Return the [x, y] coordinate for the center point of the cell that contains the specified text.  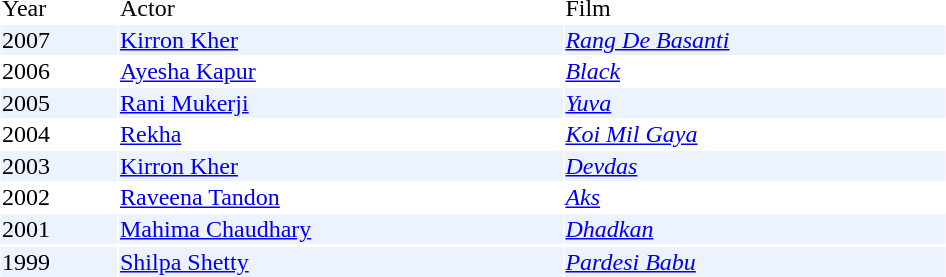
Koi Mil Gaya [755, 135]
2004 [58, 135]
Yuva [755, 103]
1999 [58, 262]
Rekha [341, 135]
Pardesi Babu [755, 262]
2002 [58, 197]
Dhadkan [755, 229]
Devdas [755, 166]
Ayesha Kapur [341, 71]
Rani Mukerji [341, 103]
Mahima Chaudhary [341, 229]
2003 [58, 166]
Aks [755, 197]
2005 [58, 103]
Shilpa Shetty [341, 262]
2007 [58, 40]
2006 [58, 71]
Raveena Tandon [341, 197]
2001 [58, 229]
Rang De Basanti [755, 40]
Black [755, 71]
